Locate the cell with the specified text and output its (x, y) center coordinate. 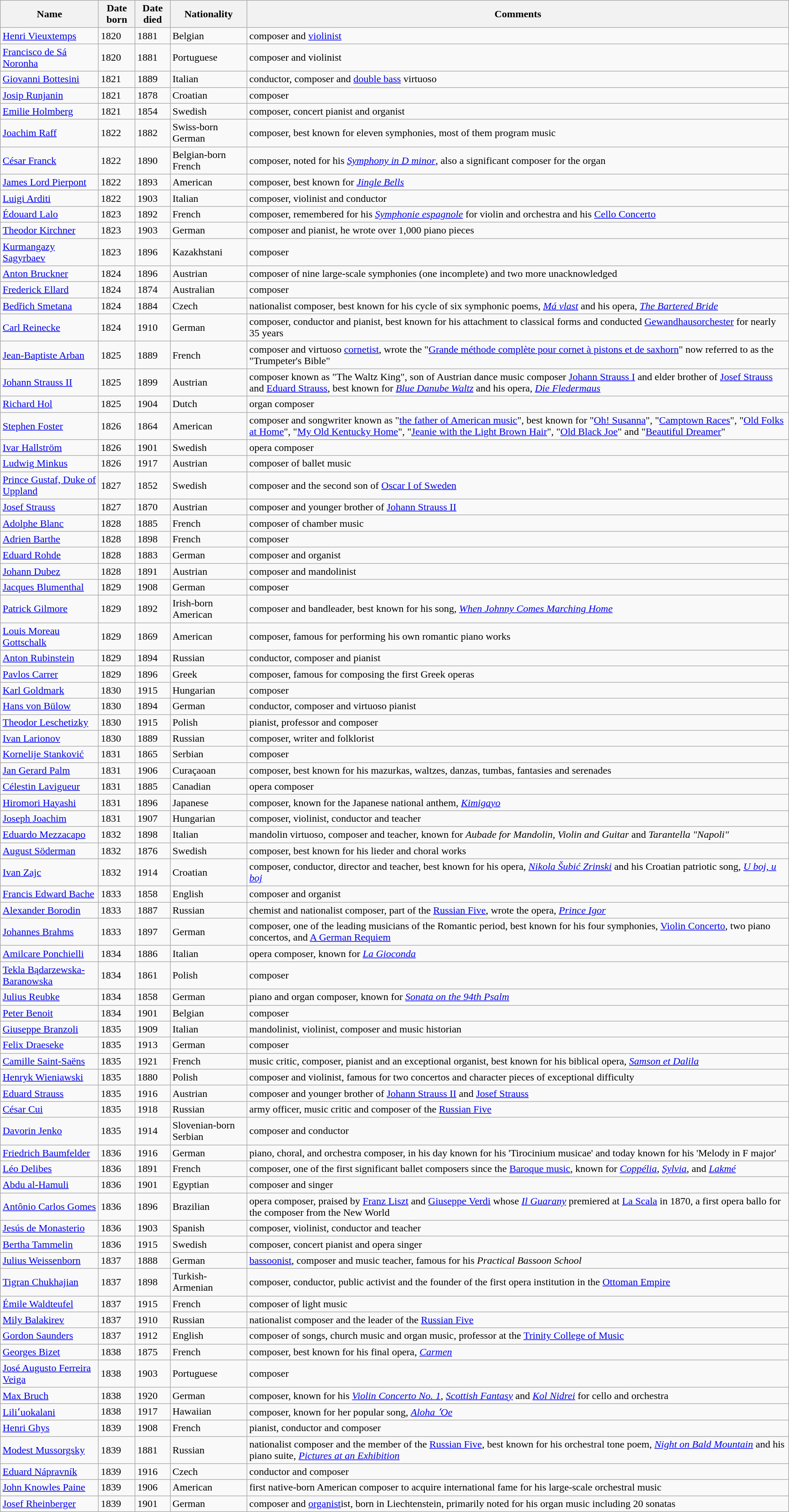
Greek (209, 674)
mandolinist, violinist, composer and music historian (518, 1029)
Jacques Blumenthal (50, 587)
Louis Moreau Gottschalk (50, 636)
Swiss-born German (209, 133)
Karl Goldmark (50, 690)
Georges Bizet (50, 1352)
pianist, professor and composer (518, 722)
August Söderman (50, 851)
Friedrich Baumfelder (50, 1153)
Joachim Raff (50, 133)
1893 (153, 182)
Prince Gustaf, Duke of Uppland (50, 485)
Émile Waldteufel (50, 1304)
composer and conductor (518, 1131)
composer and bandleader, best known for his song, When Johnny Comes Marching Home (518, 609)
Max Bruch (50, 1395)
composer and virtuoso cornetist, wrote the "Grande méthode complète pour cornet à pistons et de saxhorn" now referred to as the "Trumpeter's Bible" (518, 355)
Liliʻuokalani (50, 1412)
composer, famous for performing his own romantic piano works (518, 636)
Jesús de Monasterio (50, 1228)
Frederick Ellard (50, 290)
Kazakhstani (209, 252)
Ivar Hallström (50, 448)
composer of light music (518, 1304)
1883 (153, 555)
Giuseppe Branzoli (50, 1029)
composer and organistist, born in Liechtenstein, primarily noted for his organ music including 20 sonatas (518, 1504)
composer, best known for his lieder and choral works (518, 851)
Patrick Gilmore (50, 609)
composer and pianist, he wrote over 1,000 piano pieces (518, 230)
first native-born American composer to acquire international fame for his large-scale orchestral music (518, 1488)
Serbian (209, 754)
James Lord Pierpont (50, 182)
Pavlos Carrer (50, 674)
Turkish-Armenian (209, 1282)
composer, known for her popular song, Aloha ʻOe (518, 1412)
composer, writer and folklorist (518, 738)
nationalist composer, best known for his cycle of six symphonic poems, Má vlast and his opera, The Bartered Bride (518, 306)
1887 (153, 910)
Eduard Strauss (50, 1093)
Spanish (209, 1228)
Joseph Joachim (50, 818)
composer and the second son of Oscar I of Sweden (518, 485)
1888 (153, 1260)
Richard Hol (50, 404)
conductor, composer and double bass virtuoso (518, 79)
1918 (153, 1109)
army officer, music critic and composer of the Russian Five (518, 1109)
César Franck (50, 160)
Eduardo Mezzacapo (50, 834)
Curaçaoan (209, 770)
Ivan Larionov (50, 738)
1921 (153, 1061)
Julius Weissenborn (50, 1260)
1852 (153, 485)
Johann Dubez (50, 571)
Irish-born American (209, 609)
pianist, conductor and composer (518, 1428)
Ivan Zajc (50, 872)
1909 (153, 1029)
Dutch (209, 404)
composer, best known for his final opera, Carmen (518, 1352)
1904 (153, 404)
Jan Gerard Palm (50, 770)
Josef Rheinberger (50, 1504)
conductor, composer and pianist (518, 658)
organ composer (518, 404)
composer, concert pianist and opera singer (518, 1244)
Eduard Nápravník (50, 1472)
Camille Saint-Saëns (50, 1061)
Henri Vieuxtemps (50, 36)
Célestin Lavigueur (50, 786)
composer, famous for composing the first Greek operas (518, 674)
1884 (153, 306)
Australian (209, 290)
composer, noted for his Symphony in D minor, also a significant composer for the organ (518, 160)
composer, best known for eleven symphonies, most of them program music (518, 133)
Anton Bruckner (50, 274)
Henri Ghys (50, 1428)
Modest Mussorgsky (50, 1450)
Slovenian-born Serbian (209, 1131)
Ludwig Minkus (50, 464)
bassoonist, composer and music teacher, famous for his Practical Bassoon School (518, 1260)
music critic, composer, pianist and an exceptional organist, best known for his biblical opera, Samson et Dalila (518, 1061)
Eduard Rohde (50, 555)
Antônio Carlos Gomes (50, 1207)
Felix Draeseke (50, 1045)
Davorin Jenko (50, 1131)
1907 (153, 818)
composer and younger brother of Johann Strauss II (518, 507)
Belgian-born French (209, 160)
Adolphe Blanc (50, 523)
composer, conductor and pianist, best known for his attachment to classical forms and conducted Gewandhausorchester for nearly 35 years (518, 328)
1920 (153, 1395)
Édouard Lalo (50, 214)
composer and mandolinist (518, 571)
1870 (153, 507)
Date died (153, 14)
composer, conductor, director and teacher, best known for his opera, Nikola Šubić Zrinski and his Croatian patriotic song, U boj, u boj (518, 872)
composer of songs, church music and organ music, professor at the Trinity College of Music (518, 1336)
1886 (153, 954)
composer and younger brother of Johann Strauss II and Josef Strauss (518, 1093)
composer, known for his Violin Concerto No. 1, Scottish Fantasy and Kol Nidrei for cello and orchestra (518, 1395)
composer, best known for Jingle Bells (518, 182)
Hiromori Hayashi (50, 802)
1869 (153, 636)
Hawaiian (209, 1412)
Comments (518, 14)
Emilie Holmberg (50, 111)
Carl Reinecke (50, 328)
Kornelije Stanković (50, 754)
Japanese (209, 802)
composer, known for the Japanese national anthem, Kimigayo (518, 802)
1874 (153, 290)
conductor and composer (518, 1472)
Nationality (209, 14)
nationalist composer and the leader of the Russian Five (518, 1320)
composer and singer (518, 1185)
1912 (153, 1336)
1897 (153, 932)
Date born (117, 14)
Theodor Leschetizky (50, 722)
Henryk Wieniawski (50, 1077)
Josip Runjanin (50, 95)
opera composer, known for La Gioconda (518, 954)
composer and violinist, famous for two concertos and character pieces of exceptional difficulty (518, 1077)
1882 (153, 133)
1878 (153, 95)
composer, one of the first significant ballet composers since the Baroque music, known for Coppélia, Sylvia, and Lakmé (518, 1169)
Adrien Barthe (50, 539)
1913 (153, 1045)
Hans von Bülow (50, 706)
Theodor Kirchner (50, 230)
Anton Rubinstein (50, 658)
1861 (153, 975)
1876 (153, 851)
Peter Benoit (50, 1013)
César Cui (50, 1109)
1899 (153, 383)
Mily Balakirev (50, 1320)
José Augusto Ferreira Veiga (50, 1374)
Josef Strauss (50, 507)
composer, best known for his mazurkas, waltzes, danzas, tumbas, fantasies and serenades (518, 770)
Francis Edward Bache (50, 894)
Abdu al-Hamuli (50, 1185)
composer of nine large-scale symphonies (one incomplete) and two more unacknowledged (518, 274)
1875 (153, 1352)
1890 (153, 160)
Egyptian (209, 1185)
composer, violinist and conductor (518, 198)
Bedřich Smetana (50, 306)
composer, concert pianist and organist (518, 111)
mandolin virtuoso, composer and teacher, known for Aubade for Mandolin, Violin and Guitar and Tarantella "Napoli" (518, 834)
Alexander Borodin (50, 910)
Gordon Saunders (50, 1336)
Johannes Brahms (50, 932)
Canadian (209, 786)
Léo Delibes (50, 1169)
chemist and nationalist composer, part of the Russian Five, wrote the opera, Prince Igor (518, 910)
composer, conductor, public activist and the founder of the first opera institution in the Ottoman Empire (518, 1282)
Jean-Baptiste Arban (50, 355)
Francisco de Sá Noronha (50, 57)
Luigi Arditi (50, 198)
Stephen Foster (50, 426)
Julius Reubke (50, 997)
Kurmangazy Sagyrbaev (50, 252)
composer of ballet music (518, 464)
1880 (153, 1077)
piano and organ composer, known for Sonata on the 94th Psalm (518, 997)
Johann Strauss II (50, 383)
John Knowles Paine (50, 1488)
Tekla Bądarzewska-Baranowska (50, 975)
Bertha Tammelin (50, 1244)
Amilcare Ponchielli (50, 954)
1865 (153, 754)
1854 (153, 111)
piano, choral, and orchestra composer, in his day known for his 'Tirocinium musicae' and today known for his 'Melody in F major' (518, 1153)
conductor, composer and virtuoso pianist (518, 706)
composer of chamber music (518, 523)
Giovanni Bottesini (50, 79)
Name (50, 14)
Tigran Chukhajian (50, 1282)
1864 (153, 426)
composer, remembered for his Symphonie espagnole for violin and orchestra and his Cello Concerto (518, 214)
Brazilian (209, 1207)
